Pinpoint the cell where the given text exists, returning its (X, Y) midpoint coordinate. 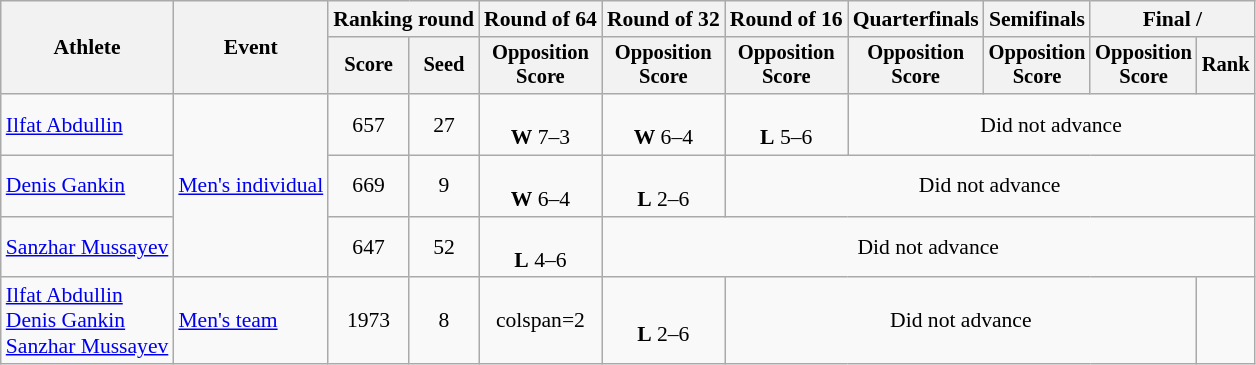
Athlete (88, 48)
Round of 16 (786, 19)
1973 (368, 322)
669 (368, 186)
Quarterfinals (916, 19)
Semifinals (1038, 19)
Ranking round (404, 19)
Denis Gankin (88, 186)
Score (368, 66)
657 (368, 124)
52 (444, 248)
L 5–6 (786, 124)
colspan=2 (540, 322)
Final / (1172, 19)
W 7–3 (540, 124)
Rank (1226, 66)
Sanzhar Mussayev (88, 248)
Event (250, 48)
Men's individual (250, 186)
Ilfat AbdullinDenis GankinSanzhar Mussayev (88, 322)
Round of 32 (664, 19)
Ilfat Abdullin (88, 124)
8 (444, 322)
27 (444, 124)
647 (368, 248)
9 (444, 186)
L 4–6 (540, 248)
Seed (444, 66)
Men's team (250, 322)
Round of 64 (540, 19)
